Output the (x, y) coordinate of the center of the cell containing the given text.  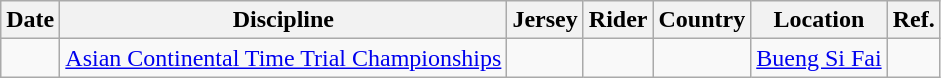
Location (819, 20)
Asian Continental Time Trial Championships (284, 58)
Country (702, 20)
Discipline (284, 20)
Date (30, 20)
Rider (618, 20)
Bueng Si Fai (819, 58)
Ref. (914, 20)
Jersey (545, 20)
